Identify which cell holds the provided text, then report its (x, y) central coordinate. 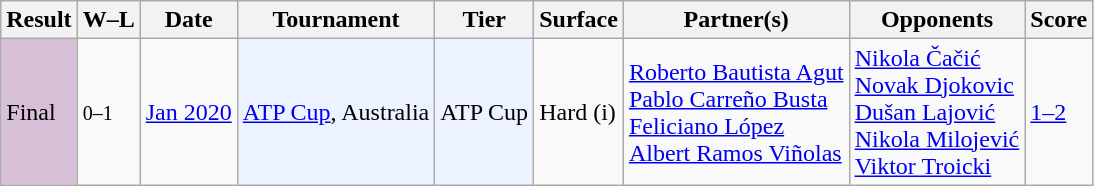
ATP Cup, Australia (336, 112)
Partner(s) (736, 20)
Nikola Čačić Novak Djokovic Dušan Lajović Nikola Milojević Viktor Troicki (937, 112)
Result (39, 20)
Score (1059, 20)
0–1 (108, 112)
W–L (108, 20)
Tournament (336, 20)
Final (39, 112)
Jan 2020 (188, 112)
1–2 (1059, 112)
ATP Cup (484, 112)
Hard (i) (579, 112)
Roberto Bautista Agut Pablo Carreño Busta Feliciano López Albert Ramos Viñolas (736, 112)
Date (188, 20)
Surface (579, 20)
Tier (484, 20)
Opponents (937, 20)
